Provide the (X, Y) coordinate of the cell's center where the given text is located.  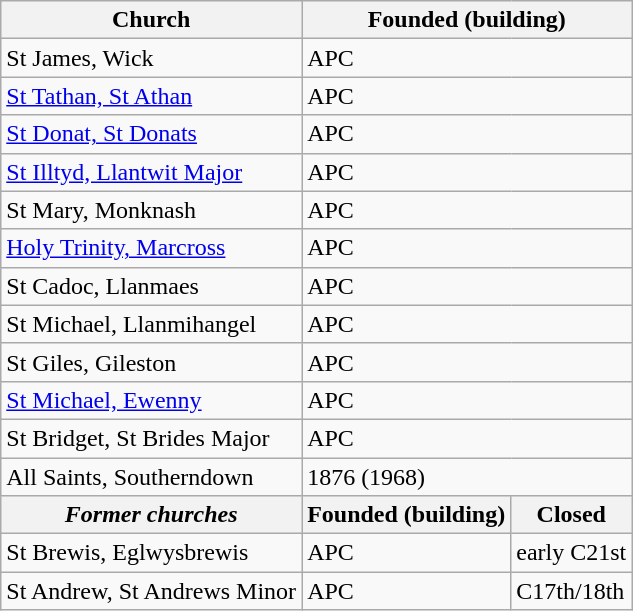
St Mary, Monknash (152, 210)
St Bridget, St Brides Major (152, 438)
early C21st (572, 553)
C17th/18th (572, 591)
St Andrew, St Andrews Minor (152, 591)
St James, Wick (152, 58)
St Tathan, St Athan (152, 96)
St Donat, St Donats (152, 134)
St Brewis, Eglwysbrewis (152, 553)
Former churches (152, 515)
St Giles, Gileston (152, 362)
1876 (1968) (467, 477)
St Illtyd, Llantwit Major (152, 172)
St Michael, Ewenny (152, 400)
Closed (572, 515)
St Michael, Llanmihangel (152, 324)
Holy Trinity, Marcross (152, 248)
St Cadoc, Llanmaes (152, 286)
Church (152, 20)
All Saints, Southerndown (152, 477)
